Find where the given text appears and provide that cell's center as (x, y) coordinate. 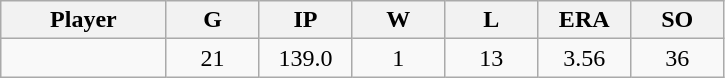
L (492, 20)
13 (492, 58)
36 (678, 58)
IP (306, 20)
3.56 (584, 58)
ERA (584, 20)
1 (398, 58)
21 (212, 58)
Player (84, 20)
W (398, 20)
G (212, 20)
SO (678, 20)
139.0 (306, 58)
